Extract the [x, y] coordinate from the center of the cell holding the provided text.  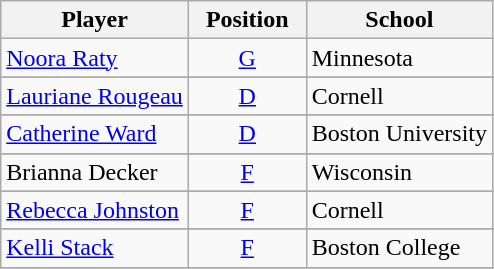
Catherine Ward [95, 134]
Boston College [399, 248]
Kelli Stack [95, 248]
Minnesota [399, 58]
Player [95, 20]
Position [247, 20]
Lauriane Rougeau [95, 96]
School [399, 20]
G [247, 58]
Brianna Decker [95, 172]
Rebecca Johnston [95, 210]
Wisconsin [399, 172]
Noora Raty [95, 58]
Boston University [399, 134]
